Find where the given text appears and provide that cell's center as (x, y) coordinate. 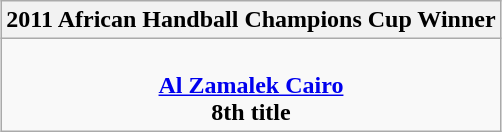
2011 African Handball Champions Cup Winner (251, 20)
Al Zamalek Cairo8th title (251, 85)
